Find where the given text appears and provide that cell's center as [x, y] coordinate. 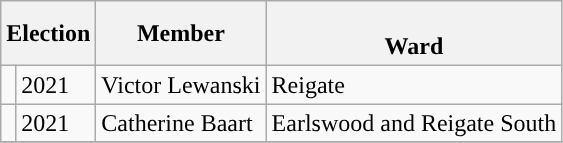
Victor Lewanski [181, 85]
Catherine Baart [181, 123]
Reigate [414, 85]
Election [48, 34]
Member [181, 34]
Ward [414, 34]
Earlswood and Reigate South [414, 123]
